For the text-containing cell, return its midpoint in [X, Y] coordinate format. 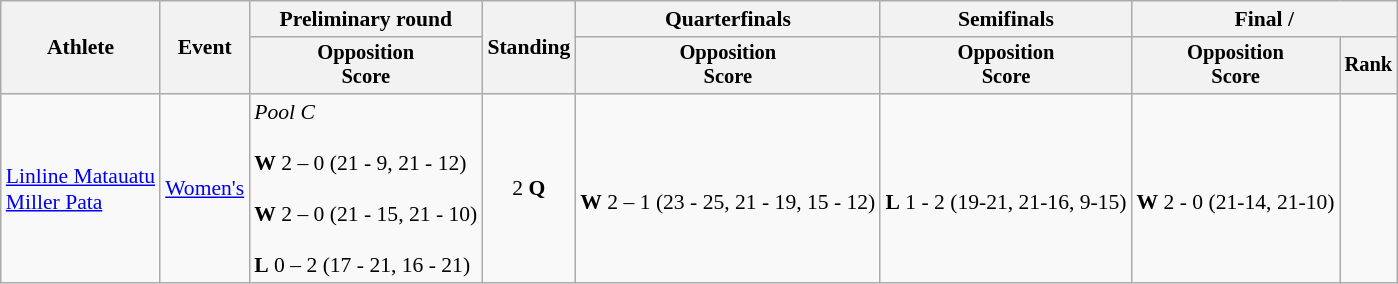
Linline MatauatuMiller Pata [80, 188]
Preliminary round [366, 19]
L 1 - 2 (19-21, 21-16, 9-15) [1006, 188]
Pool CW 2 – 0 (21 - 9, 21 - 12)W 2 – 0 (21 - 15, 21 - 10)L 0 – 2 (17 - 21, 16 - 21) [366, 188]
Standing [528, 48]
2 Q [528, 188]
Semifinals [1006, 19]
Quarterfinals [728, 19]
Event [204, 48]
W 2 – 1 (23 - 25, 21 - 19, 15 - 12) [728, 188]
Women's [204, 188]
Athlete [80, 48]
Rank [1369, 66]
Final / [1265, 19]
W 2 - 0 (21-14, 21-10) [1236, 188]
